Capture the cell that displays the provided text and extract its [X, Y] central coordinate. 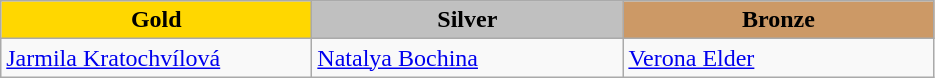
Natalya Bochina [468, 58]
Jarmila Kratochvílová [156, 58]
Gold [156, 20]
Verona Elder [778, 58]
Silver [468, 20]
Bronze [778, 20]
